Provide the [X, Y] coordinate of the cell's center where the given text is located.  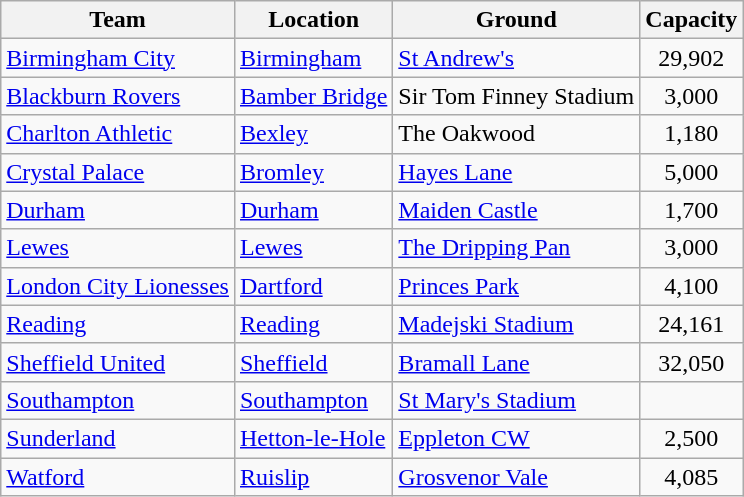
Bramall Lane [516, 362]
Team [118, 20]
Eppleton CW [516, 438]
Watford [118, 477]
2,500 [692, 438]
St Mary's Stadium [516, 400]
5,000 [692, 172]
1,180 [692, 134]
London City Lionesses [118, 286]
32,050 [692, 362]
Sir Tom Finney Stadium [516, 96]
Hetton-le-Hole [313, 438]
1,700 [692, 210]
Dartford [313, 286]
Bromley [313, 172]
The Oakwood [516, 134]
Birmingham [313, 58]
4,100 [692, 286]
Charlton Athletic [118, 134]
Ground [516, 20]
St Andrew's [516, 58]
Sheffield United [118, 362]
Location [313, 20]
Grosvenor Vale [516, 477]
24,161 [692, 324]
Maiden Castle [516, 210]
4,085 [692, 477]
Bamber Bridge [313, 96]
Princes Park [516, 286]
The Dripping Pan [516, 248]
Sunderland [118, 438]
Blackburn Rovers [118, 96]
Crystal Palace [118, 172]
Birmingham City [118, 58]
Madejski Stadium [516, 324]
Hayes Lane [516, 172]
29,902 [692, 58]
Capacity [692, 20]
Bexley [313, 134]
Ruislip [313, 477]
Sheffield [313, 362]
